Search for the cell housing the specified text and yield its [X, Y] center coordinate. 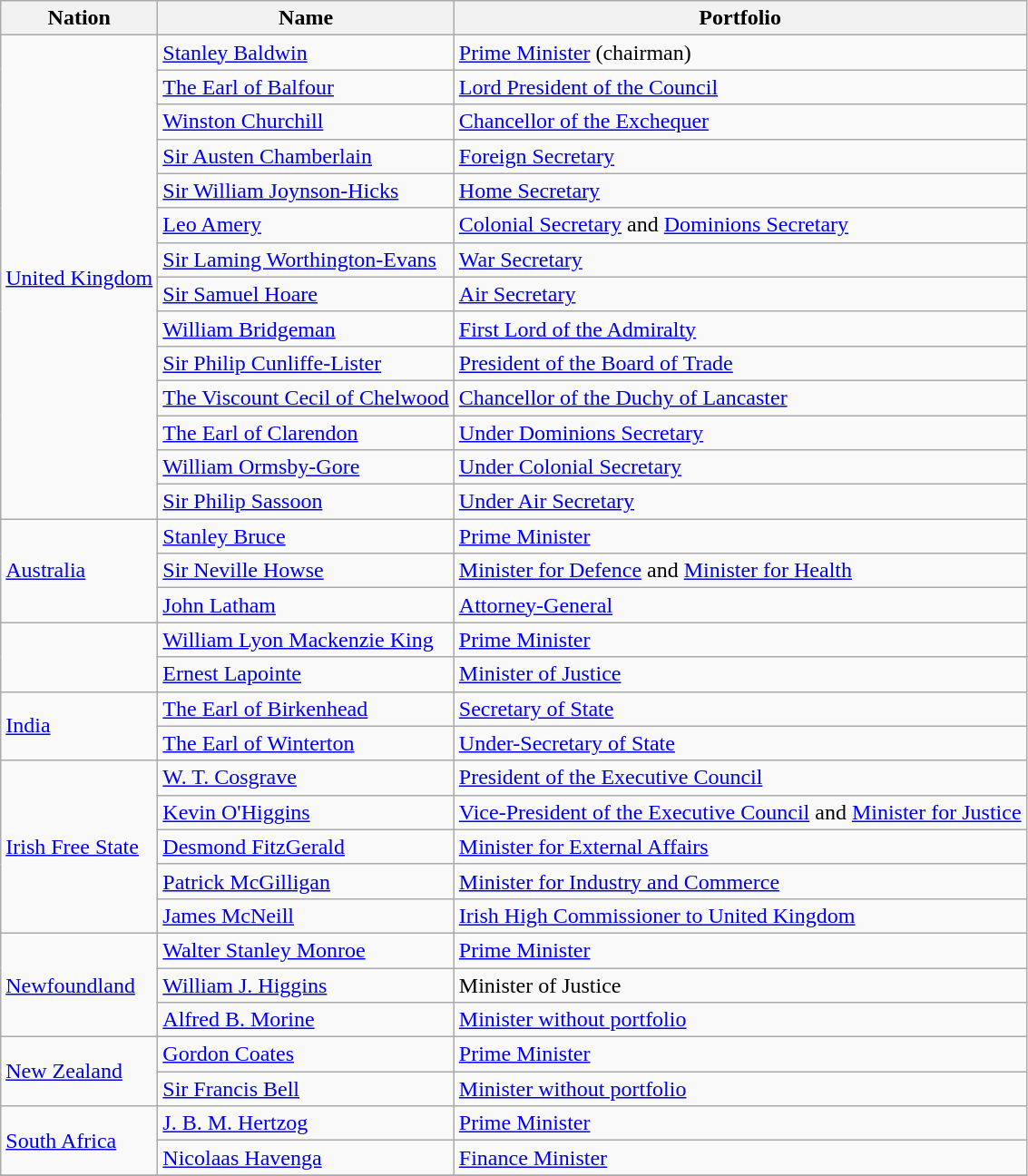
Irish High Commissioner to United Kingdom [740, 916]
Under Colonial Secretary [740, 467]
President of the Executive Council [740, 778]
Name [306, 18]
Stanley Bruce [306, 536]
Air Secretary [740, 294]
Sir Samuel Hoare [306, 294]
William J. Higgins [306, 985]
Portfolio [740, 18]
James McNeill [306, 916]
Stanley Baldwin [306, 53]
Sir Philip Cunliffe-Lister [306, 363]
William Lyon Mackenzie King [306, 640]
Ernest Lapointe [306, 674]
Secretary of State [740, 709]
Alfred B. Morine [306, 1020]
Prime Minister (chairman) [740, 53]
Under-Secretary of State [740, 743]
Leo Amery [306, 225]
The Earl of Balfour [306, 87]
Patrick McGilligan [306, 881]
Chancellor of the Exchequer [740, 122]
Minister for Defence and Minister for Health [740, 571]
Irish Free State [80, 847]
The Earl of Winterton [306, 743]
Nation [80, 18]
Gordon Coates [306, 1054]
United Kingdom [80, 278]
William Bridgeman [306, 328]
India [80, 726]
Sir Laming Worthington-Evans [306, 260]
Sir Austen Chamberlain [306, 156]
Newfoundland [80, 985]
Minister for External Affairs [740, 847]
Winston Churchill [306, 122]
The Earl of Birkenhead [306, 709]
Minister for Industry and Commerce [740, 881]
Sir Neville Howse [306, 571]
War Secretary [740, 260]
Vice-President of the Executive Council and Minister for Justice [740, 812]
Sir William Joynson-Hicks [306, 191]
The Earl of Clarendon [306, 433]
The Viscount Cecil of Chelwood [306, 397]
Lord President of the Council [740, 87]
Australia [80, 571]
Sir Philip Sassoon [306, 502]
Sir Francis Bell [306, 1089]
Colonial Secretary and Dominions Secretary [740, 225]
Home Secretary [740, 191]
Desmond FitzGerald [306, 847]
J. B. M. Hertzog [306, 1123]
Walter Stanley Monroe [306, 950]
Under Air Secretary [740, 502]
First Lord of the Admiralty [740, 328]
W. T. Cosgrave [306, 778]
William Ormsby-Gore [306, 467]
Finance Minister [740, 1158]
John Latham [306, 605]
Nicolaas Havenga [306, 1158]
President of the Board of Trade [740, 363]
South Africa [80, 1141]
Foreign Secretary [740, 156]
Kevin O'Higgins [306, 812]
New Zealand [80, 1072]
Attorney-General [740, 605]
Chancellor of the Duchy of Lancaster [740, 397]
Under Dominions Secretary [740, 433]
